Return (x, y) of the center of cell containing provided text 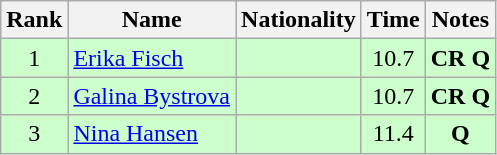
Q (460, 134)
Nationality (299, 20)
Galina Bystrova (152, 96)
Rank (34, 20)
2 (34, 96)
1 (34, 58)
Name (152, 20)
11.4 (393, 134)
3 (34, 134)
Time (393, 20)
Erika Fisch (152, 58)
Notes (460, 20)
Nina Hansen (152, 134)
